Scan for the cell matching the given text and deliver its (x, y) coordinate at center. 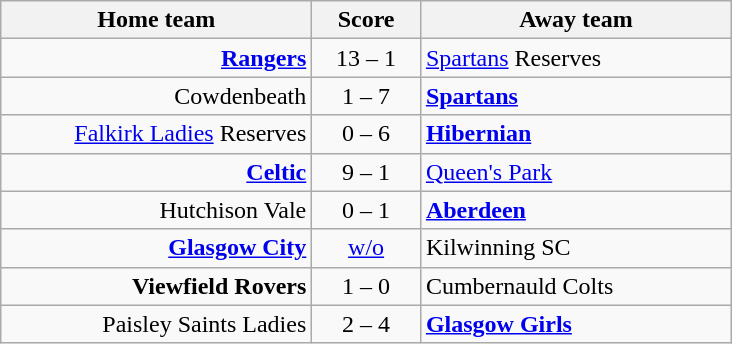
Glasgow City (156, 248)
Kilwinning SC (576, 248)
Paisley Saints Ladies (156, 324)
Queen's Park (576, 172)
Viewfield Rovers (156, 286)
Celtic (156, 172)
Away team (576, 20)
Spartans (576, 96)
Glasgow Girls (576, 324)
Spartans Reserves (576, 58)
Rangers (156, 58)
0 – 1 (366, 210)
Cumbernauld Colts (576, 286)
1 – 0 (366, 286)
2 – 4 (366, 324)
9 – 1 (366, 172)
0 – 6 (366, 134)
Hutchison Vale (156, 210)
Hibernian (576, 134)
13 – 1 (366, 58)
Home team (156, 20)
Aberdeen (576, 210)
w/o (366, 248)
Score (366, 20)
1 – 7 (366, 96)
Falkirk Ladies Reserves (156, 134)
Cowdenbeath (156, 96)
